Extract the [X, Y] coordinate from the center of the cell holding the provided text.  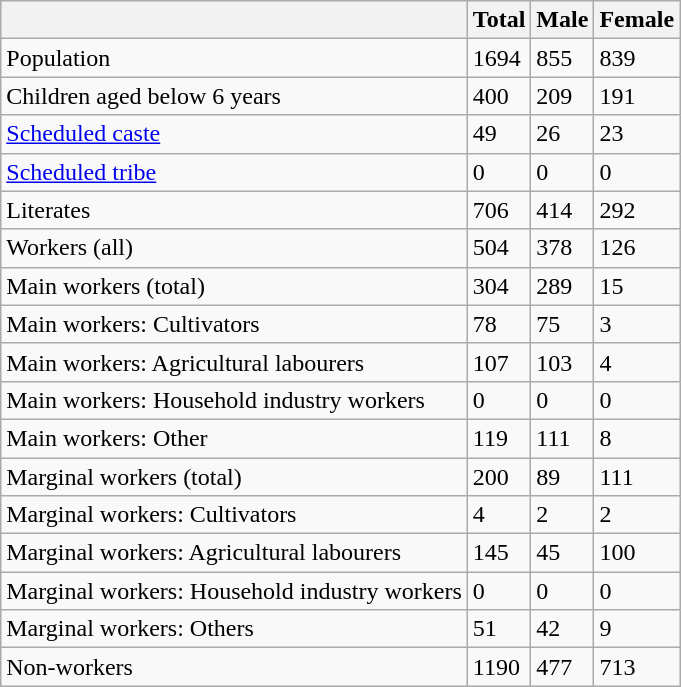
89 [562, 477]
Scheduled tribe [234, 172]
Marginal workers: Cultivators [234, 515]
Male [562, 20]
119 [499, 438]
100 [637, 553]
Main workers: Other [234, 438]
855 [562, 58]
1190 [499, 667]
414 [562, 210]
Marginal workers: Household industry workers [234, 591]
9 [637, 629]
49 [499, 134]
Main workers (total) [234, 286]
51 [499, 629]
15 [637, 286]
Main workers: Cultivators [234, 324]
400 [499, 96]
Workers (all) [234, 248]
45 [562, 553]
103 [562, 362]
78 [499, 324]
Non-workers [234, 667]
Marginal workers: Others [234, 629]
Main workers: Agricultural labourers [234, 362]
75 [562, 324]
839 [637, 58]
1694 [499, 58]
Total [499, 20]
Marginal workers: Agricultural labourers [234, 553]
3 [637, 324]
378 [562, 248]
289 [562, 286]
706 [499, 210]
145 [499, 553]
209 [562, 96]
42 [562, 629]
200 [499, 477]
Marginal workers (total) [234, 477]
Literates [234, 210]
26 [562, 134]
292 [637, 210]
477 [562, 667]
8 [637, 438]
107 [499, 362]
Children aged below 6 years [234, 96]
Main workers: Household industry workers [234, 400]
191 [637, 96]
Female [637, 20]
126 [637, 248]
Scheduled caste [234, 134]
Population [234, 58]
304 [499, 286]
23 [637, 134]
504 [499, 248]
713 [637, 667]
